For the text-containing cell, return its midpoint in [X, Y] coordinate format. 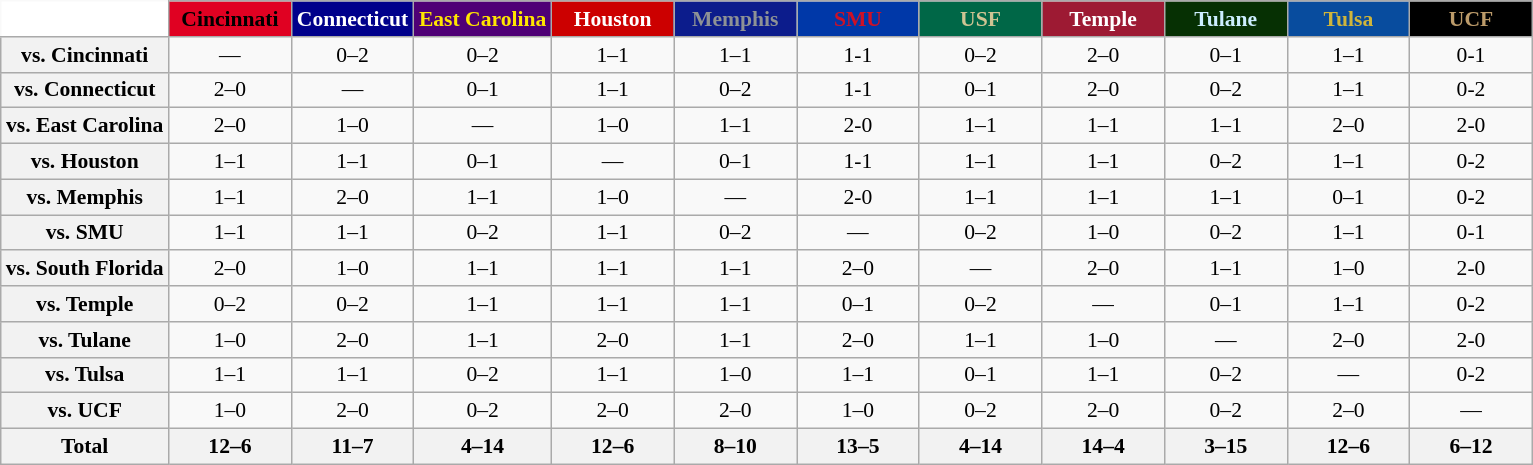
Temple [1104, 19]
Tulsa [1348, 19]
vs. Houston [85, 162]
vs. Connecticut [85, 90]
Memphis [736, 19]
UCF [1472, 19]
East Carolina [482, 19]
vs. Memphis [85, 197]
vs. Tulane [85, 340]
vs. Cincinnati [85, 55]
14–4 [1104, 447]
vs. East Carolina [85, 126]
vs. SMU [85, 233]
Connecticut [352, 19]
Tulane [1226, 19]
vs. Temple [85, 304]
8–10 [736, 447]
vs. South Florida [85, 269]
vs. Tulsa [85, 375]
USF [980, 19]
vs. UCF [85, 411]
3–15 [1226, 447]
Total [85, 447]
13–5 [858, 447]
6–12 [1472, 447]
11–7 [352, 447]
Cincinnati [230, 19]
SMU [858, 19]
Houston [612, 19]
